Scan for the cell matching the given text and deliver its [x, y] coordinate at center. 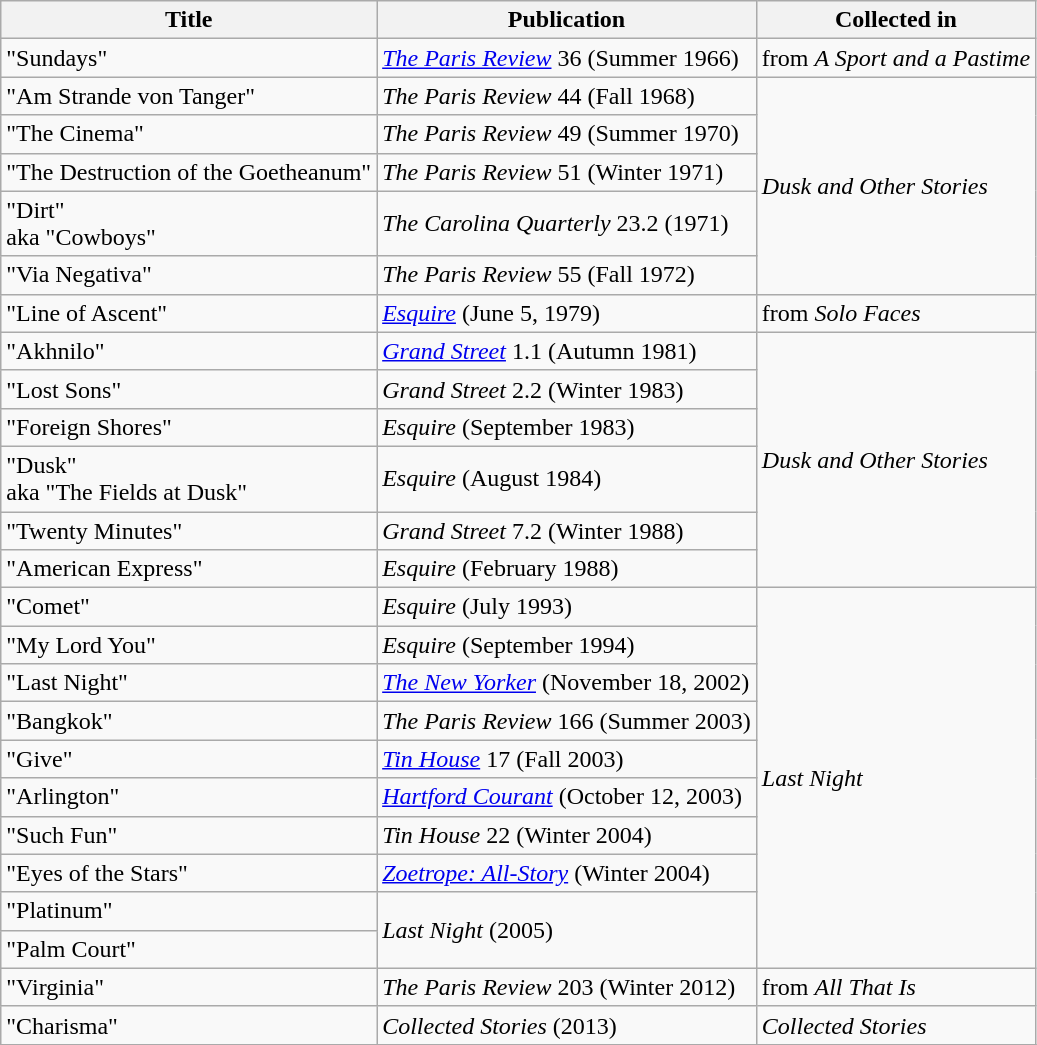
"Comet" [189, 607]
The Paris Review 49 (Summer 1970) [567, 134]
Hartford Courant (October 12, 2003) [567, 797]
Grand Street 1.1 (Autumn 1981) [567, 351]
Title [189, 20]
Tin House 17 (Fall 2003) [567, 759]
Tin House 22 (Winter 2004) [567, 835]
Grand Street 7.2 (Winter 1988) [567, 531]
Publication [567, 20]
"Twenty Minutes" [189, 531]
"Foreign Shores" [189, 427]
"Charisma" [189, 1025]
Zoetrope: All-Story (Winter 2004) [567, 873]
Esquire (September 1983) [567, 427]
from Solo Faces [896, 313]
The Paris Review 36 (Summer 1966) [567, 58]
Esquire (September 1994) [567, 645]
"Sundays" [189, 58]
Grand Street 2.2 (Winter 1983) [567, 389]
Esquire (February 1988) [567, 569]
The Carolina Quarterly 23.2 (1971) [567, 224]
"My Lord You" [189, 645]
"Lost Sons" [189, 389]
"Eyes of the Stars" [189, 873]
"Dirt"aka "Cowboys" [189, 224]
"Line of Ascent" [189, 313]
"Bangkok" [189, 721]
The Paris Review 166 (Summer 2003) [567, 721]
"Arlington" [189, 797]
"Virginia" [189, 987]
"Last Night" [189, 683]
The Paris Review 44 (Fall 1968) [567, 96]
"Am Strande von Tanger" [189, 96]
"Platinum" [189, 911]
"Via Negativa" [189, 275]
Last Night [896, 778]
"The Cinema" [189, 134]
The New Yorker (November 18, 2002) [567, 683]
Last Night (2005) [567, 930]
Esquire (August 1984) [567, 478]
"Akhnilo" [189, 351]
from A Sport and a Pastime [896, 58]
Esquire (July 1993) [567, 607]
Collected in [896, 20]
"Such Fun" [189, 835]
"Palm Court" [189, 949]
The Paris Review 51 (Winter 1971) [567, 172]
The Paris Review 55 (Fall 1972) [567, 275]
The Paris Review 203 (Winter 2012) [567, 987]
"American Express" [189, 569]
Collected Stories [896, 1025]
"The Destruction of the Goetheanum" [189, 172]
Collected Stories (2013) [567, 1025]
from All That Is [896, 987]
"Give" [189, 759]
Esquire (June 5, 1979) [567, 313]
"Dusk"aka "The Fields at Dusk" [189, 478]
